Search for the cell housing the specified text and yield its (X, Y) center coordinate. 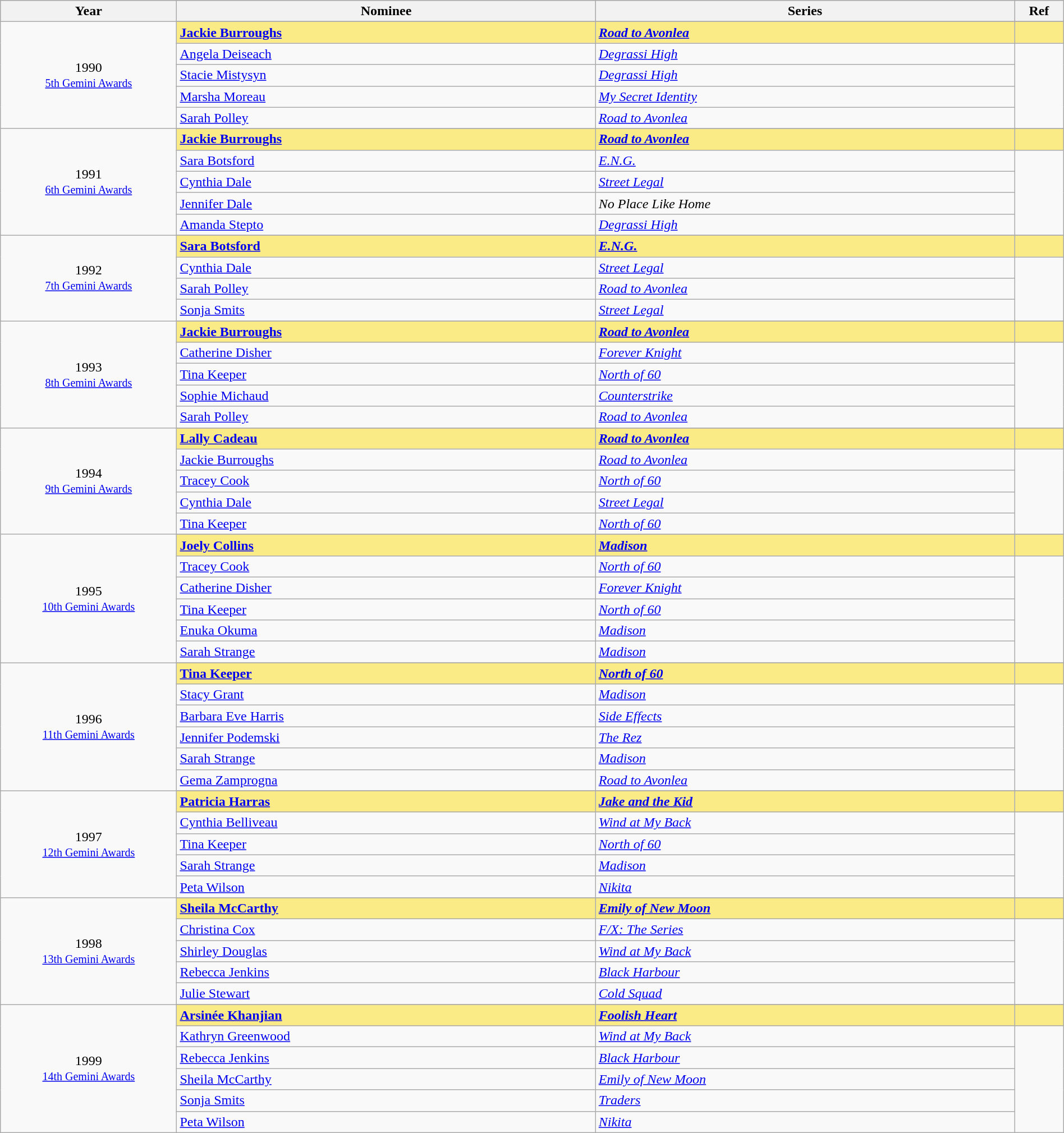
Cynthia Belliveau (386, 823)
Jennifer Dale (386, 203)
F/X: The Series (805, 929)
Jennifer Podemski (386, 737)
Series (805, 11)
1992 7th Gemini Awards (89, 278)
Patricia Harras (386, 801)
1999 14th Gemini Awards (89, 1068)
1994 9th Gemini Awards (89, 481)
Counterstrike (805, 396)
Traders (805, 1100)
Enuka Okuma (386, 631)
No Place Like Home (805, 203)
Arsinée Khanjian (386, 1015)
Stacy Grant (386, 695)
Barbara Eve Harris (386, 716)
1993 8th Gemini Awards (89, 374)
Gema Zamprogna (386, 780)
Foolish Heart (805, 1015)
1995 10th Gemini Awards (89, 598)
1998 13th Gemini Awards (89, 951)
My Secret Identity (805, 97)
Side Effects (805, 716)
Shirley Douglas (386, 951)
Year (89, 11)
Sophie Michaud (386, 396)
1990 5th Gemini Awards (89, 75)
1991 6th Gemini Awards (89, 182)
Stacie Mistysyn (386, 75)
1997 12th Gemini Awards (89, 844)
Amanda Stepto (386, 224)
Joely Collins (386, 545)
The Rez (805, 737)
1996 11th Gemini Awards (89, 727)
Christina Cox (386, 929)
Marsha Moreau (386, 97)
Lally Cadeau (386, 438)
Nominee (386, 11)
Angela Deiseach (386, 54)
Julie Stewart (386, 994)
Jake and the Kid (805, 801)
Cold Squad (805, 994)
Kathryn Greenwood (386, 1036)
Ref (1039, 11)
